Detect which cell encompasses the target text, then output its (x, y) center coordinate. 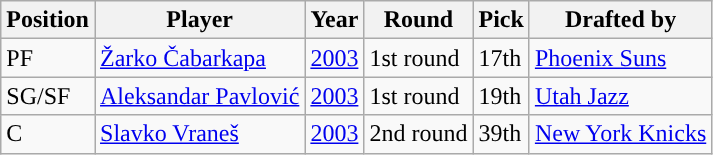
Drafted by (620, 20)
17th (501, 58)
New York Knicks (620, 134)
Žarko Čabarkapa (199, 58)
PF (48, 58)
Slavko Vraneš (199, 134)
39th (501, 134)
Position (48, 20)
Round (418, 20)
Player (199, 20)
Aleksandar Pavlović (199, 96)
Phoenix Suns (620, 58)
Pick (501, 20)
SG/SF (48, 96)
Utah Jazz (620, 96)
C (48, 134)
2nd round (418, 134)
Year (334, 20)
19th (501, 96)
